Scan for the cell matching the given text and deliver its (X, Y) coordinate at center. 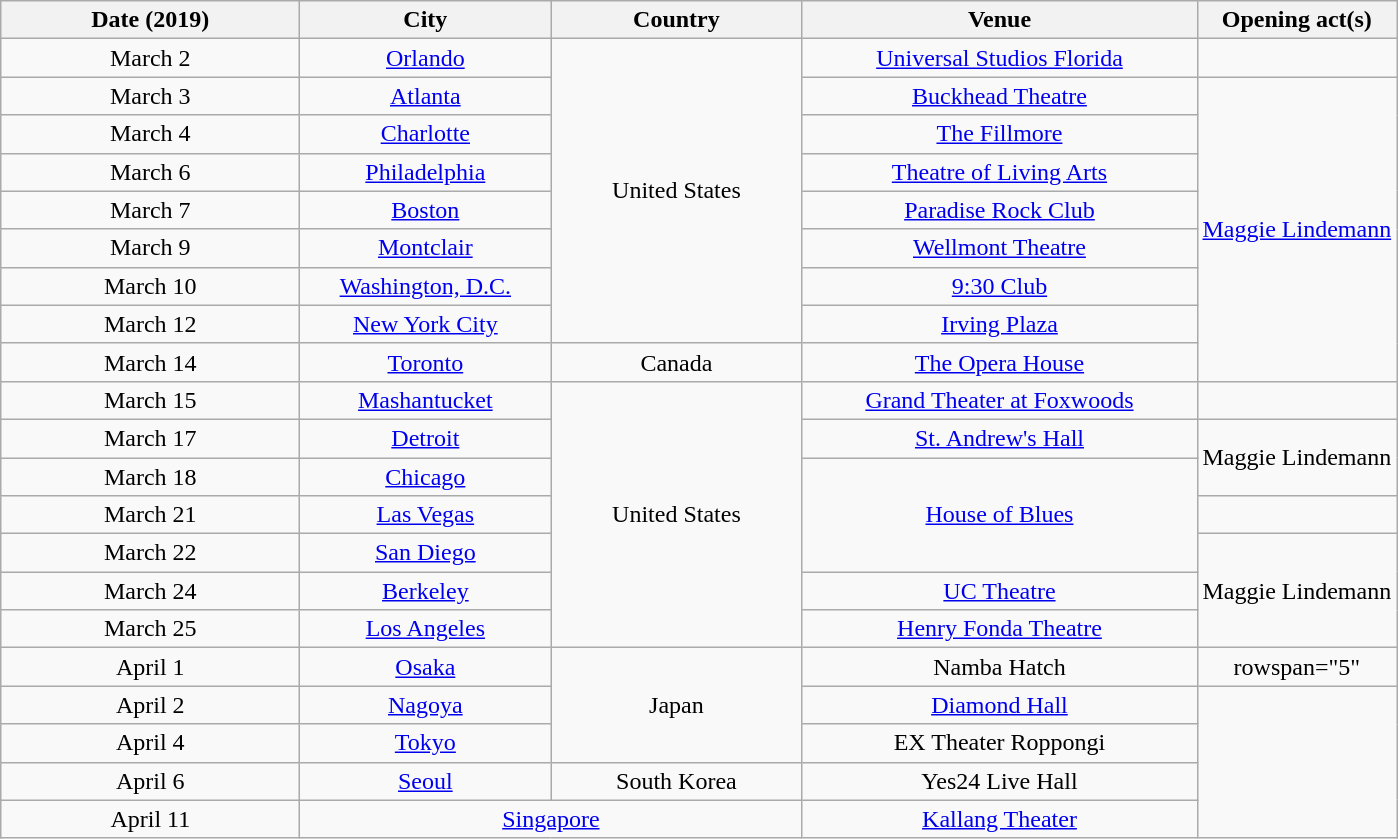
March 25 (150, 629)
March 21 (150, 515)
Chicago (426, 477)
Paradise Rock Club (1000, 210)
The Opera House (1000, 362)
April 2 (150, 705)
New York City (426, 324)
Date (2019) (150, 20)
Japan (676, 705)
Atlanta (426, 96)
Grand Theater at Foxwoods (1000, 400)
March 7 (150, 210)
Wellmont Theatre (1000, 248)
Montclair (426, 248)
Opening act(s) (1297, 20)
April 4 (150, 743)
Irving Plaza (1000, 324)
Osaka (426, 667)
April 6 (150, 781)
Venue (1000, 20)
rowspan="5" (1297, 667)
Kallang Theater (1000, 819)
March 10 (150, 286)
San Diego (426, 553)
March 22 (150, 553)
Henry Fonda Theatre (1000, 629)
March 4 (150, 134)
Toronto (426, 362)
March 24 (150, 591)
St. Andrew's Hall (1000, 438)
Charlotte (426, 134)
April 11 (150, 819)
Country (676, 20)
Tokyo (426, 743)
Los Angeles (426, 629)
March 3 (150, 96)
March 18 (150, 477)
Seoul (426, 781)
Diamond Hall (1000, 705)
UC Theatre (1000, 591)
Namba Hatch (1000, 667)
Boston (426, 210)
March 9 (150, 248)
Mashantucket (426, 400)
Berkeley (426, 591)
Singapore (551, 819)
March 14 (150, 362)
Nagoya (426, 705)
Washington, D.C. (426, 286)
The Fillmore (1000, 134)
Las Vegas (426, 515)
South Korea (676, 781)
Yes24 Live Hall (1000, 781)
House of Blues (1000, 515)
Detroit (426, 438)
Philadelphia (426, 172)
9:30 Club (1000, 286)
March 2 (150, 58)
March 6 (150, 172)
March 15 (150, 400)
Universal Studios Florida (1000, 58)
March 17 (150, 438)
Theatre of Living Arts (1000, 172)
March 12 (150, 324)
EX Theater Roppongi (1000, 743)
Buckhead Theatre (1000, 96)
April 1 (150, 667)
City (426, 20)
Orlando (426, 58)
Canada (676, 362)
